Locate the cell with the specified text and output its [X, Y] center coordinate. 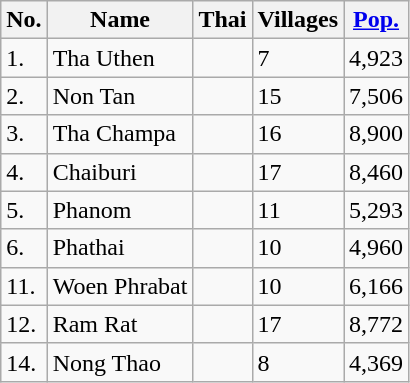
Tha Champa [120, 134]
No. [24, 20]
Ram Rat [120, 324]
6,166 [376, 286]
Pop. [376, 20]
Thai [222, 20]
3. [24, 134]
Chaiburi [120, 172]
16 [298, 134]
Villages [298, 20]
14. [24, 362]
Woen Phrabat [120, 286]
11. [24, 286]
Non Tan [120, 96]
6. [24, 248]
7,506 [376, 96]
7 [298, 58]
4,923 [376, 58]
Nong Thao [120, 362]
Phanom [120, 210]
8,772 [376, 324]
8,460 [376, 172]
Tha Uthen [120, 58]
2. [24, 96]
5. [24, 210]
Phathai [120, 248]
4. [24, 172]
4,960 [376, 248]
4,369 [376, 362]
Name [120, 20]
15 [298, 96]
8 [298, 362]
11 [298, 210]
1. [24, 58]
12. [24, 324]
5,293 [376, 210]
8,900 [376, 134]
